Return (x, y) of the center of cell containing provided text 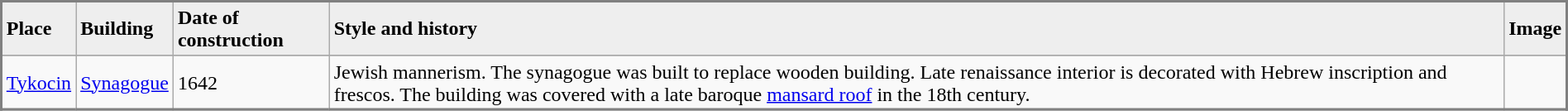
Place (39, 29)
1642 (251, 83)
Image (1536, 29)
Tykocin (39, 83)
Date of construction (251, 29)
Synagogue (125, 83)
Style and history (916, 29)
Building (125, 29)
